Detect which cell encompasses the target text, then output its (X, Y) center coordinate. 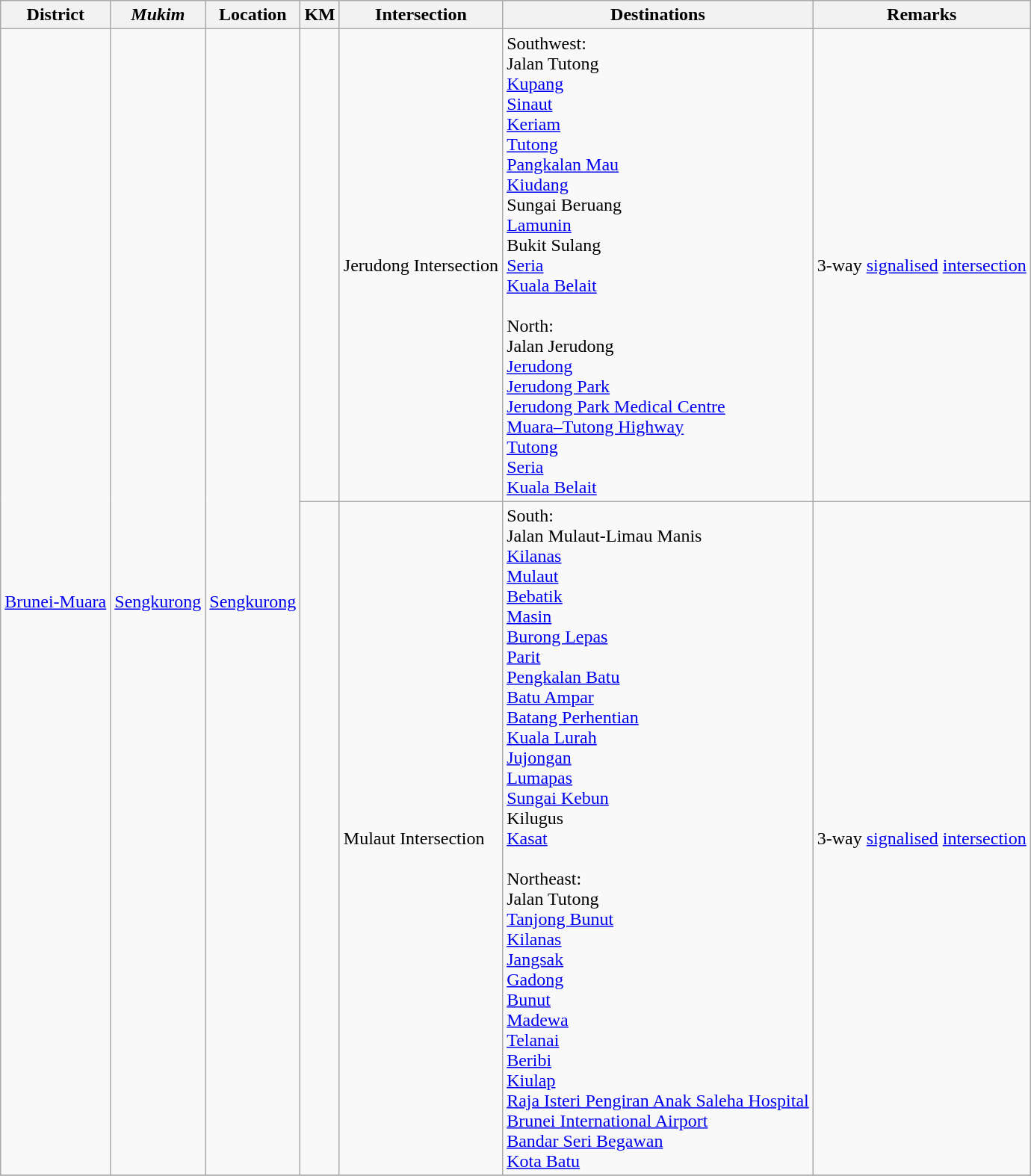
Remarks (922, 15)
Jerudong Intersection (421, 265)
Mukim (158, 15)
Intersection (421, 15)
Mulaut Intersection (421, 838)
Location (253, 15)
KM (320, 15)
District (55, 15)
Destinations (658, 15)
Brunei-Muara (55, 602)
